Return the [x, y] coordinate for the center point of the cell that contains the specified text.  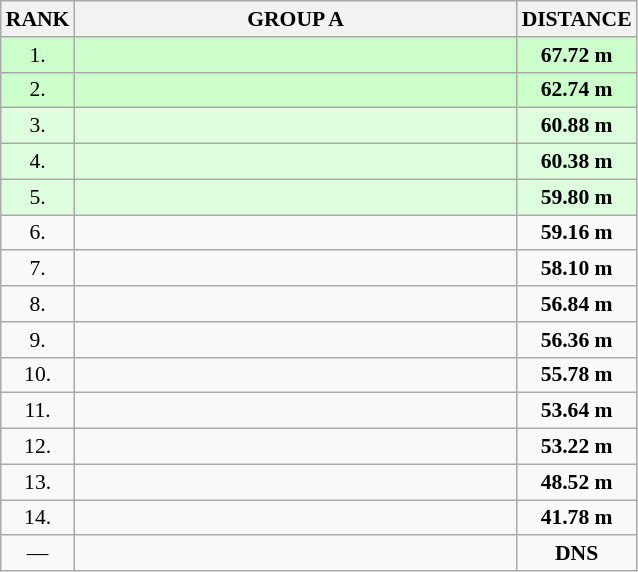
11. [38, 411]
48.52 m [577, 482]
8. [38, 304]
3. [38, 126]
53.22 m [577, 447]
6. [38, 233]
1. [38, 55]
9. [38, 340]
62.74 m [577, 90]
67.72 m [577, 55]
7. [38, 269]
10. [38, 375]
59.80 m [577, 197]
56.84 m [577, 304]
14. [38, 518]
— [38, 554]
DNS [577, 554]
58.10 m [577, 269]
53.64 m [577, 411]
60.88 m [577, 126]
41.78 m [577, 518]
GROUP A [295, 19]
13. [38, 482]
60.38 m [577, 162]
DISTANCE [577, 19]
2. [38, 90]
5. [38, 197]
12. [38, 447]
4. [38, 162]
55.78 m [577, 375]
56.36 m [577, 340]
59.16 m [577, 233]
RANK [38, 19]
